Find where the given text appears and provide that cell's center as [x, y] coordinate. 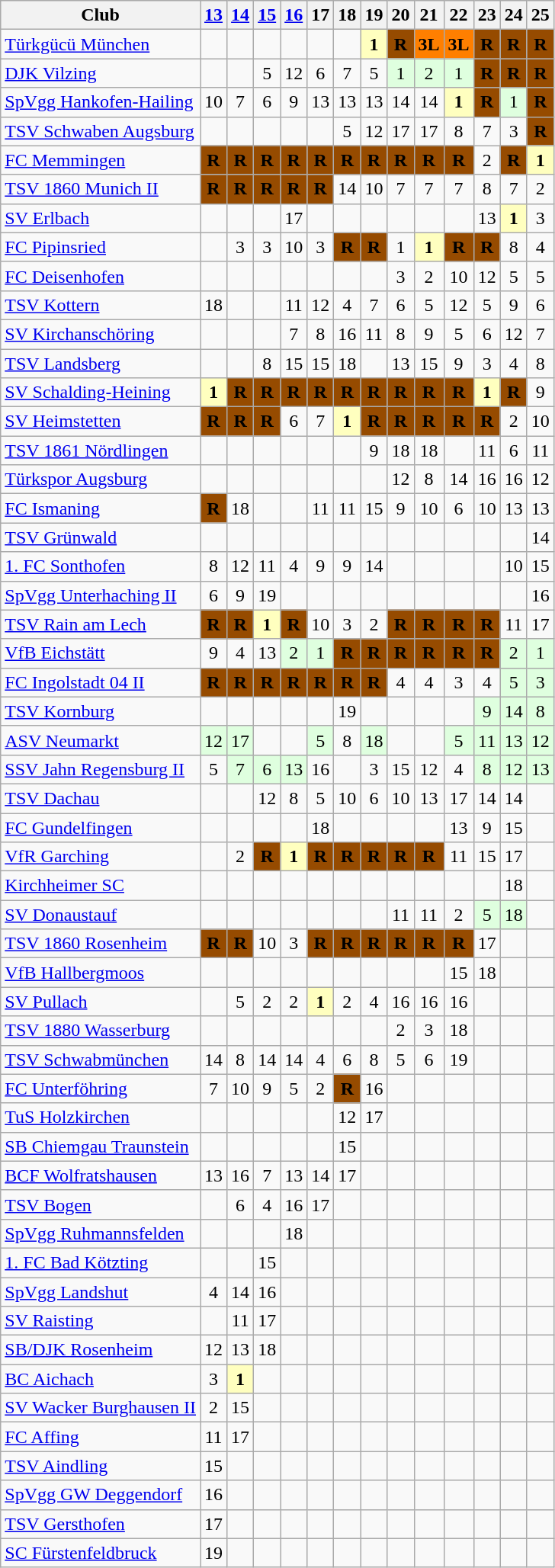
TSV Kottern [101, 305]
FC Unterföhring [101, 1089]
SpVgg Hankofen-Hailing [101, 102]
SC Fürstenfeldbruck [101, 1553]
20 [401, 15]
FC Gundelfingen [101, 827]
SpVgg Landshut [101, 1292]
TSV Kornburg [101, 711]
SV Donaustauf [101, 915]
TSV 1860 Munich II [101, 189]
SV Wacker Burghausen II [101, 1408]
TSV 1860 Rosenheim [101, 944]
Kirchheimer SC [101, 886]
TSV Landsberg [101, 364]
VfR Garching [101, 857]
SB/DJK Rosenheim [101, 1350]
SB Chiemgau Traunstein [101, 1146]
SpVgg GW Deggendorf [101, 1495]
TSV Schwaben Augsburg [101, 131]
23 [486, 15]
Türkspor Augsburg [101, 479]
FC Deisenhofen [101, 276]
FC Affing [101, 1437]
SV Pullach [101, 1002]
ASV Neumarkt [101, 740]
BC Aichach [101, 1379]
TSV Gersthofen [101, 1524]
25 [540, 15]
TSV Bogen [101, 1204]
SV Raisting [101, 1321]
TSV Schwabmünchen [101, 1060]
FC Pipinsried [101, 247]
1. FC Bad Kötzting [101, 1262]
SV Kirchanschöring [101, 334]
SV Erlbach [101, 218]
VfB Eichstätt [101, 653]
22 [459, 15]
TSV Grünwald [101, 537]
SSV Jahn Regensburg II [101, 769]
24 [514, 15]
BCF Wolfratshausen [101, 1175]
21 [428, 15]
SV Heimstetten [101, 422]
SV Schalding-Heining [101, 393]
TuS Holzkirchen [101, 1117]
TSV Rain am Lech [101, 624]
Club [101, 15]
SpVgg Unterhaching II [101, 595]
TSV Dachau [101, 798]
SpVgg Ruhmannsfelden [101, 1233]
FC Memmingen [101, 160]
FC Ingolstadt 04 II [101, 682]
TSV Aindling [101, 1466]
Türkgücü München [101, 44]
1. FC Sonthofen [101, 566]
VfB Hallbergmoos [101, 973]
FC Ismaning [101, 508]
TSV 1861 Nördlingen [101, 451]
DJK Vilzing [101, 73]
TSV 1880 Wasserburg [101, 1031]
